Detect which cell encompasses the target text, then output its [x, y] center coordinate. 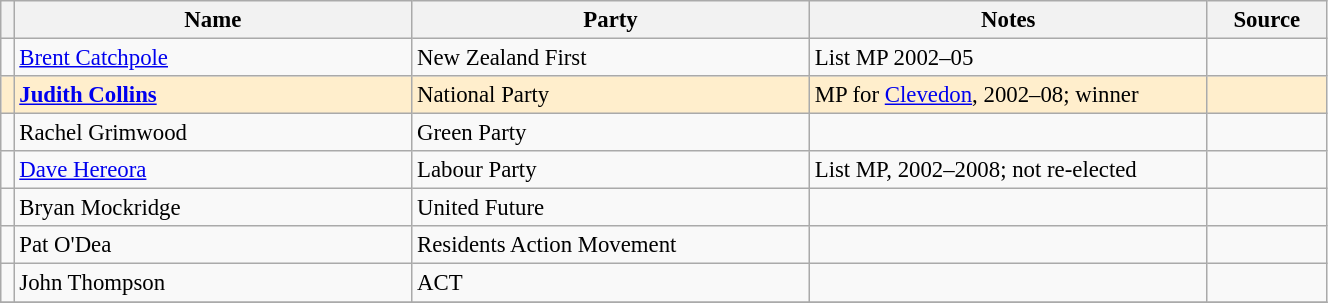
Pat O'Dea [213, 245]
List MP, 2002–2008; not re-elected [1008, 170]
Labour Party [611, 170]
New Zealand First [611, 58]
Source [1266, 20]
List MP 2002–05 [1008, 58]
ACT [611, 283]
Name [213, 20]
Party [611, 20]
Brent Catchpole [213, 58]
National Party [611, 95]
Green Party [611, 133]
Bryan Mockridge [213, 208]
John Thompson [213, 283]
MP for Clevedon, 2002–08; winner [1008, 95]
Rachel Grimwood [213, 133]
United Future [611, 208]
Dave Hereora [213, 170]
Judith Collins [213, 95]
Residents Action Movement [611, 245]
Notes [1008, 20]
